Scan for the cell matching the given text and deliver its (x, y) coordinate at center. 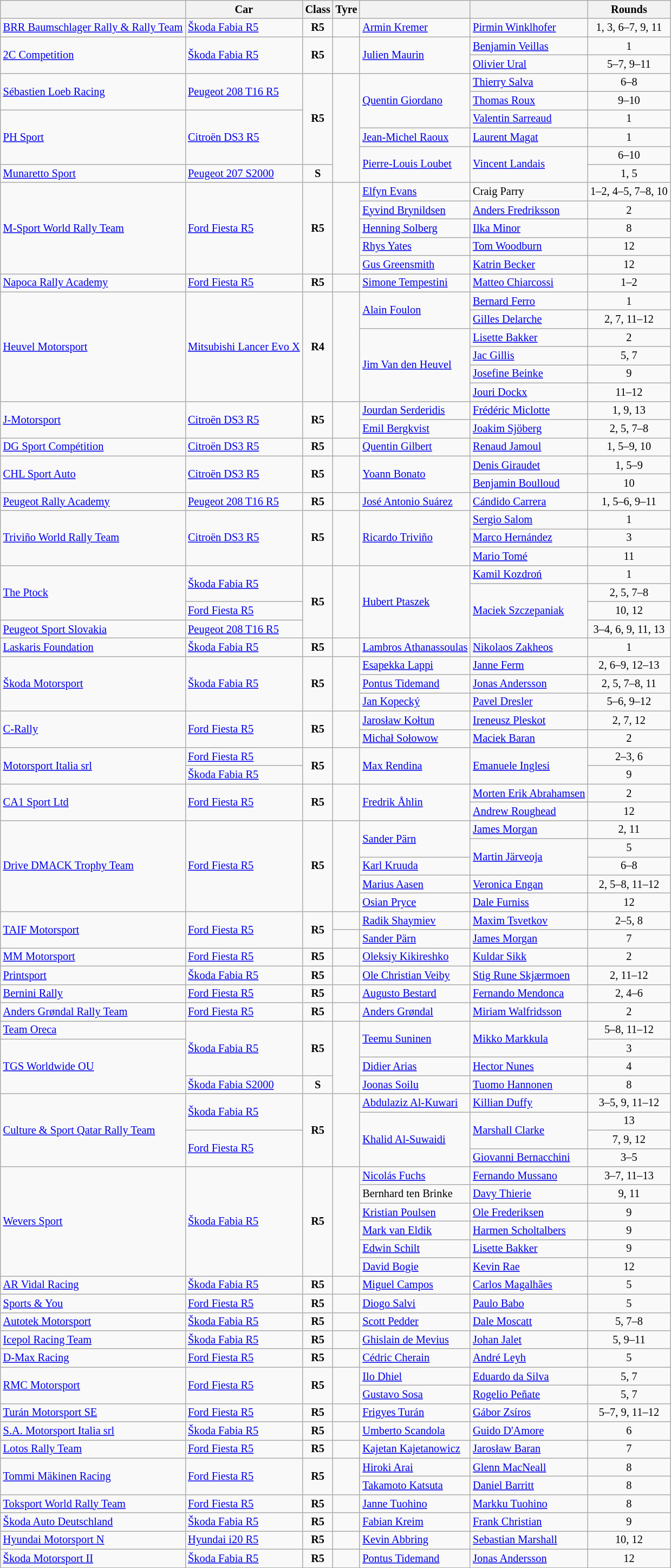
5–7, 9, 11–12 (629, 1413)
4 (629, 1066)
Karl Kruuda (415, 866)
Napoca Rally Academy (93, 283)
C-Rally (93, 729)
Vincent Landais (529, 165)
Toksport World Rally Team (93, 1504)
1, 5–9 (629, 465)
Bernini Rally (93, 994)
6 (629, 1431)
Mark van Eldik (415, 1230)
2, 5–8, 11–12 (629, 884)
Anders Fredriksson (529, 210)
Matteo Chiarcossi (529, 283)
5–6, 9–12 (629, 702)
MM Motorsport (93, 957)
Morten Erik Abrahamsen (529, 793)
Munaretto Sport (93, 173)
Tuomo Hannonen (529, 1084)
3–7, 11–13 (629, 1175)
1–2, 4–5, 7–8, 10 (629, 192)
Peugeot Sport Slovakia (93, 629)
Giovanni Bernacchini (529, 1158)
Renaud Jamoul (529, 447)
Harmen Scholtalbers (529, 1230)
Edwin Schilt (415, 1249)
Bernard Ferro (529, 301)
Frigyes Turán (415, 1413)
Gustavo Sosa (415, 1394)
5–8, 11–12 (629, 1030)
DG Sport Compétition (93, 447)
Daniel Barritt (529, 1485)
Hiroki Arai (415, 1467)
Takamoto Katsuta (415, 1485)
Armin Kremer (415, 28)
Laskaris Foundation (93, 647)
11 (629, 556)
2, 5, 7–8, 11 (629, 684)
3–5, 9, 11–12 (629, 1103)
M-Sport World Rally Team (93, 228)
Valentin Sarreaud (529, 119)
9, 11 (629, 1194)
Sergio Salom (529, 520)
Marshall Clarke (529, 1129)
Josefine Beinke (529, 374)
Hector Nunes (529, 1066)
Henning Solberg (415, 228)
Jac Gillis (529, 356)
Ole Christian Veiby (415, 975)
Team Oreca (93, 1030)
Nicolás Fuchs (415, 1175)
Fernando Mussano (529, 1175)
2–3, 6 (629, 756)
Wevers Sport (93, 1221)
Ilka Minor (529, 228)
Pavel Dresler (529, 702)
5, 7–8 (629, 1322)
Class (318, 9)
Yoann Bonato (415, 474)
2, 11 (629, 829)
Lotos Rally Team (93, 1449)
Heuvel Motorsport (93, 347)
3–5 (629, 1158)
Maciek Baran (529, 739)
Joonas Soilu (415, 1084)
Rounds (629, 9)
Martin Järveoja (529, 857)
Max Rendina (415, 766)
Laurent Magat (529, 137)
Dale Moscatt (529, 1322)
Cédric Cherain (415, 1358)
Radik Shaymiev (415, 920)
Škoda Auto Deutschland (93, 1522)
Glenn MacNeall (529, 1467)
Khalid Al-Suwaidi (415, 1139)
Lambros Athanassoulas (415, 647)
André Leyh (529, 1358)
Mitsubishi Lancer Evo X (244, 347)
6–10 (629, 155)
Fabian Kreim (415, 1522)
Tom Woodburn (529, 246)
1, 5–6, 9–11 (629, 501)
Kevin Abbring (415, 1540)
Printsport (93, 975)
10 (629, 483)
Autotek Motorsport (93, 1322)
Paulo Babo (529, 1303)
2, 11–12 (629, 975)
Hyundai i20 R5 (244, 1540)
2, 6–9, 12–13 (629, 665)
Turán Motorsport SE (93, 1413)
11–12 (629, 392)
Benjamin Boulloud (529, 483)
2, 7, 11–12 (629, 319)
Kevin Rae (529, 1267)
Gábor Zsíros (529, 1413)
Carlos Magalhães (529, 1285)
Marco Hernández (529, 538)
Kristian Poulsen (415, 1212)
Tommi Mäkinen Racing (93, 1476)
Teemu Suninen (415, 1038)
D-Max Racing (93, 1358)
3–4, 6, 9, 11, 13 (629, 629)
The Ptock (93, 592)
RMC Motorsport (93, 1385)
Fredrik Åhlin (415, 802)
Drive DMACK Trophy Team (93, 866)
Hyundai Motorsport N (93, 1540)
Diogo Salvi (415, 1303)
Hubert Ptaszek (415, 602)
J-Motorsport (93, 419)
Craig Parry (529, 192)
Joakim Sjöberg (529, 428)
Simone Tempestini (415, 283)
13 (629, 1121)
Rhys Yates (415, 246)
Gus Greensmith (415, 265)
Olivier Ural (529, 64)
Nikolaos Zakheos (529, 647)
CHL Sport Auto (93, 474)
Denis Giraudet (529, 465)
Umberto Scandola (415, 1431)
Killian Duffy (529, 1103)
Pierre-Louis Loubet (415, 165)
AR Vidal Racing (93, 1285)
Katrin Becker (529, 265)
Miriam Walfridsson (529, 1011)
Sports & You (93, 1303)
Jarosław Baran (529, 1449)
Eduardo da Silva (529, 1376)
Thomas Roux (529, 101)
5–7, 9–11 (629, 64)
Škoda Motorsport (93, 683)
S.A. Motorsport Italia srl (93, 1431)
Sebastian Marshall (529, 1540)
Osian Pryce (415, 903)
Stig Rune Skjærmoen (529, 975)
Jarosław Kołtun (415, 720)
1–2 (629, 283)
Quentin Giordano (415, 101)
1, 5–9, 10 (629, 447)
Peugeot Rally Academy (93, 501)
Kajetan Kajetanowicz (415, 1449)
José Antonio Suárez (415, 501)
Mikko Markkula (529, 1038)
Jourdan Serderidis (415, 410)
Rogelio Peñate (529, 1394)
Dale Furniss (529, 903)
Cándido Carrera (529, 501)
Oleksiy Kikireshko (415, 957)
1, 3, 6–7, 9, 11 (629, 28)
Maxim Tsvetkov (529, 920)
7, 9, 12 (629, 1139)
Marius Aasen (415, 884)
Veronica Engan (529, 884)
BRR Baumschlager Rally & Rally Team (93, 28)
Triviño World Rally Team (93, 538)
Elfyn Evans (415, 192)
Miguel Campos (415, 1285)
David Bogie (415, 1267)
2–5, 8 (629, 920)
Esapekka Lappi (415, 665)
Frédéric Miclotte (529, 410)
Emil Bergkvist (415, 428)
5, 9–11 (629, 1340)
Andrew Roughead (529, 811)
Johan Jalet (529, 1340)
Alain Foulon (415, 310)
Peugeot 207 S2000 (244, 173)
1, 9, 13 (629, 410)
Car (244, 9)
Abdulaziz Al-Kuwari (415, 1103)
Guido D'Amore (529, 1431)
Scott Pedder (415, 1322)
Škoda Motorsport II (93, 1558)
2, 7, 12 (629, 720)
9–10 (629, 101)
R4 (318, 347)
Janne Tuohino (415, 1504)
Kamil Kozdroń (529, 574)
Davy Thierie (529, 1194)
Maciek Szczepaniak (529, 611)
Ireneusz Pleskot (529, 720)
Janne Ferm (529, 665)
Tyre (347, 9)
PH Sport (93, 136)
Michał Sołowow (415, 739)
Ilo Dhiel (415, 1376)
TAIF Motorsport (93, 929)
Jouri Dockx (529, 392)
Škoda Fabia S2000 (244, 1084)
Thierry Salva (529, 82)
Quentin Gilbert (415, 447)
Eyvind Brynildsen (415, 210)
CA1 Sport Ltd (93, 802)
Anders Grøndal Rally Team (93, 1011)
Icepol Racing Team (93, 1340)
2C Competition (93, 55)
Markku Tuohino (529, 1504)
Julien Maurin (415, 55)
Gilles Delarche (529, 319)
Culture & Sport Qatar Rally Team (93, 1131)
Bernhard ten Brinke (415, 1194)
Frank Christian (529, 1522)
Augusto Bestard (415, 994)
1, 5 (629, 173)
Ricardo Triviño (415, 538)
Jean-Michel Raoux (415, 137)
Didier Arias (415, 1066)
Sébastien Loeb Racing (93, 91)
Jim Van den Heuvel (415, 365)
Mario Tomé (529, 556)
Anders Grøndal (415, 1011)
Kuldar Sikk (529, 957)
Fernando Mendonca (529, 994)
Benjamin Veillas (529, 46)
TGS Worldwide OU (93, 1067)
Ghislain de Mevius (415, 1340)
Pirmin Winklhofer (529, 28)
2, 4–6 (629, 994)
Emanuele Inglesi (529, 766)
Motorsport Italia srl (93, 766)
Ole Frederiksen (529, 1212)
Jan Kopecký (415, 702)
